Capture the cell that displays the provided text and extract its (x, y) central coordinate. 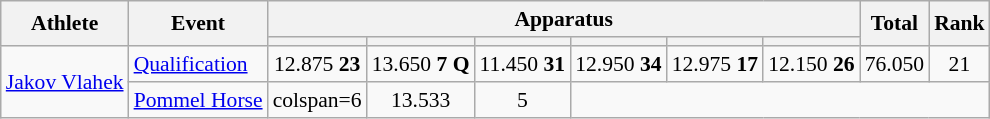
76.050 (894, 64)
13.533 (421, 100)
Apparatus (564, 19)
11.450 31 (523, 64)
5 (523, 100)
Qualification (198, 64)
12.950 34 (618, 64)
colspan=6 (318, 100)
Rank (960, 24)
12.975 17 (715, 64)
21 (960, 64)
Pommel Horse (198, 100)
12.875 23 (318, 64)
12.150 26 (811, 64)
Athlete (65, 24)
Event (198, 24)
Total (894, 24)
Jakov Vlahek (65, 82)
13.650 7 Q (421, 64)
